Find where the given text appears and provide that cell's center as [x, y] coordinate. 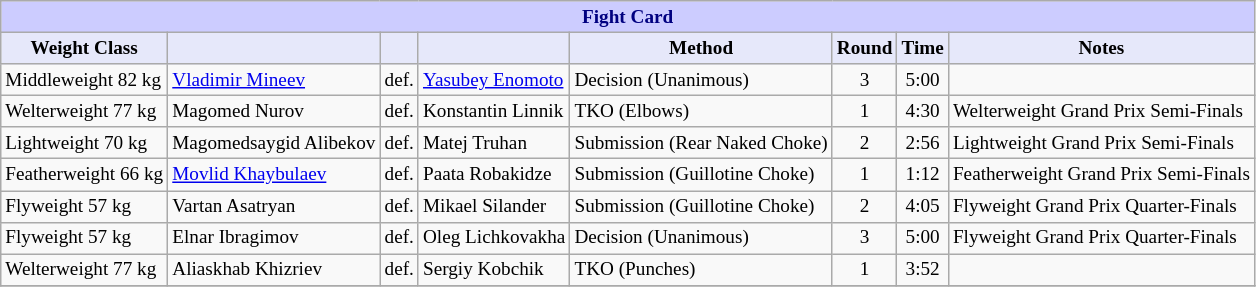
Magomed Nurov [274, 111]
Konstantin Linnik [494, 111]
2:56 [922, 143]
Aliaskhab Khizriev [274, 270]
Featherweight 66 kg [84, 175]
3:52 [922, 270]
Movlid Khaybulaev [274, 175]
Featherweight Grand Prix Semi-Finals [1101, 175]
Matej Truhan [494, 143]
Submission (Rear Naked Choke) [701, 143]
TKO (Elbows) [701, 111]
1:12 [922, 175]
Elnar Ibragimov [274, 238]
Mikael Silander [494, 206]
Notes [1101, 48]
Oleg Lichkovakha [494, 238]
Lightweight Grand Prix Semi-Finals [1101, 143]
Middleweight 82 kg [84, 80]
4:30 [922, 111]
Vladimir Mineev [274, 80]
4:05 [922, 206]
Method [701, 48]
Time [922, 48]
Sergiy Kobchik [494, 270]
Weight Class [84, 48]
Vartan Asatryan [274, 206]
TKO (Punches) [701, 270]
Fight Card [628, 17]
Yasubey Enomoto [494, 80]
Round [864, 48]
Paata Robakidze [494, 175]
Magomedsaygid Alibekov [274, 143]
Lightweight 70 kg [84, 143]
Welterweight Grand Prix Semi-Finals [1101, 111]
